Locate the cell with the specified text and output its (X, Y) center coordinate. 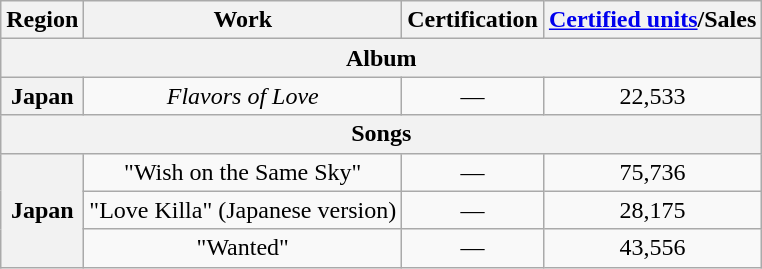
75,736 (652, 172)
Region (42, 20)
Work (243, 20)
22,533 (652, 96)
"Love Killa" (Japanese version) (243, 210)
Flavors of Love (243, 96)
"Wish on the Same Sky" (243, 172)
"Wanted" (243, 248)
Certification (473, 20)
Album (382, 58)
28,175 (652, 210)
Certified units/Sales (652, 20)
Songs (382, 134)
43,556 (652, 248)
